Search for the cell housing the specified text and yield its (x, y) center coordinate. 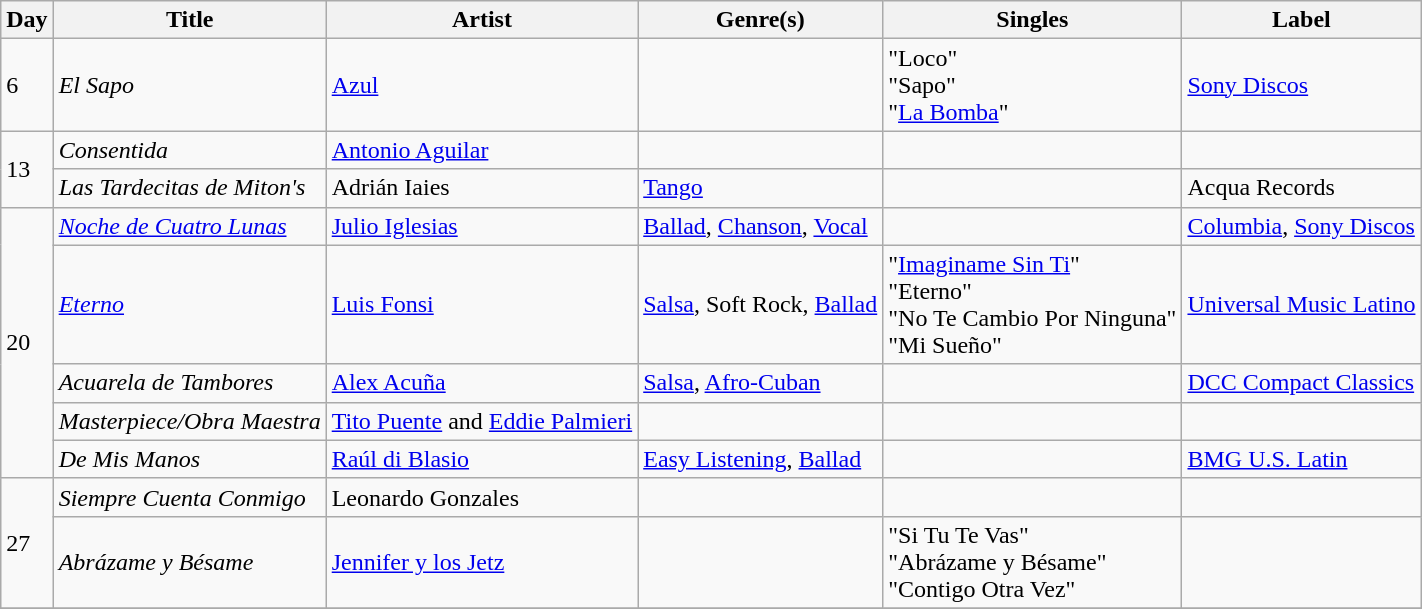
DCC Compact Classics (1302, 383)
Universal Music Latino (1302, 304)
De Mis Manos (190, 459)
Antonio Aguilar (482, 150)
Genre(s) (760, 20)
Eterno (190, 304)
27 (27, 543)
Artist (482, 20)
13 (27, 169)
Luis Fonsi (482, 304)
Tango (760, 188)
Las Tardecitas de Miton's (190, 188)
Acuarela de Tambores (190, 383)
Alex Acuña (482, 383)
Azul (482, 85)
Masterpiece/Obra Maestra (190, 421)
Jennifer y los Jetz (482, 562)
Tito Puente and Eddie Palmieri (482, 421)
Noche de Cuatro Lunas (190, 226)
Label (1302, 20)
Siempre Cuenta Conmigo (190, 497)
Adrián Iaies (482, 188)
Salsa, Afro-Cuban (760, 383)
"Si Tu Te Vas""Abrázame y Bésame""Contigo Otra Vez" (1032, 562)
Acqua Records (1302, 188)
Consentida (190, 150)
Ballad, Chanson, Vocal (760, 226)
Columbia, Sony Discos (1302, 226)
Title (190, 20)
BMG U.S. Latin (1302, 459)
Abrázame y Bésame (190, 562)
Day (27, 20)
Raúl di Blasio (482, 459)
Julio Iglesias (482, 226)
6 (27, 85)
Singles (1032, 20)
"Imaginame Sin Ti""Eterno""No Te Cambio Por Ninguna""Mi Sueño" (1032, 304)
El Sapo (190, 85)
Leonardo Gonzales (482, 497)
Sony Discos (1302, 85)
Easy Listening, Ballad (760, 459)
Salsa, Soft Rock, Ballad (760, 304)
20 (27, 342)
"Loco""Sapo""La Bomba" (1032, 85)
